Detect which cell encompasses the target text, then output its (X, Y) center coordinate. 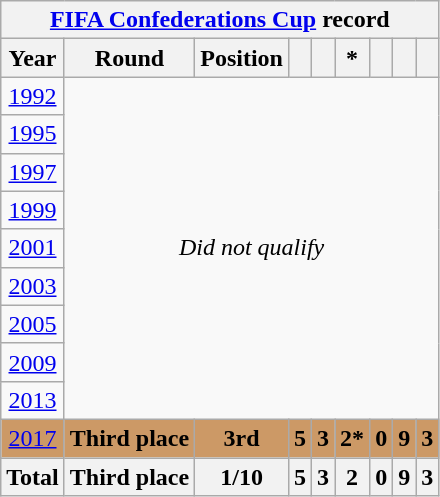
Year (33, 58)
2003 (33, 286)
Position (242, 58)
Did not qualify (252, 248)
2009 (33, 362)
1/10 (242, 477)
2 (352, 477)
2005 (33, 324)
1995 (33, 134)
1992 (33, 96)
3rd (242, 438)
* (352, 58)
2001 (33, 248)
2* (352, 438)
Total (33, 477)
1997 (33, 172)
FIFA Confederations Cup record (220, 20)
Round (129, 58)
2017 (33, 438)
1999 (33, 210)
2013 (33, 400)
